Find where the given text appears and provide that cell's center as (X, Y) coordinate. 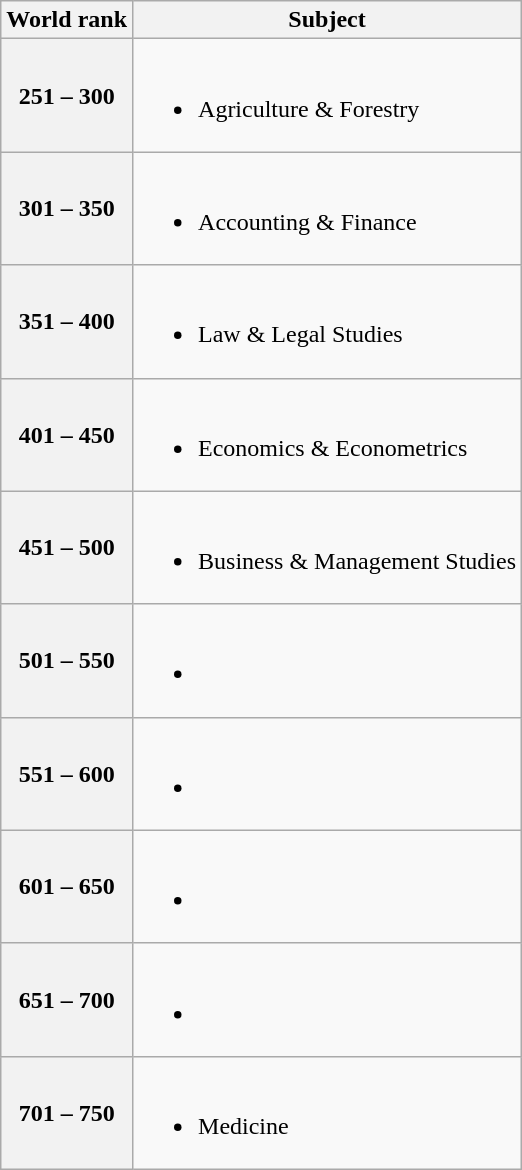
401 – 450 (67, 434)
701 – 750 (67, 1112)
501 – 550 (67, 660)
601 – 650 (67, 886)
351 – 400 (67, 322)
551 – 600 (67, 774)
251 – 300 (67, 96)
Agriculture & Forestry (328, 96)
Law & Legal Studies (328, 322)
301 – 350 (67, 208)
451 – 500 (67, 548)
Business & Management Studies (328, 548)
Subject (328, 20)
World rank (67, 20)
Medicine (328, 1112)
Accounting & Finance (328, 208)
Economics & Econometrics (328, 434)
651 – 700 (67, 1000)
